Extract the (x, y) coordinate from the center of the cell holding the provided text.  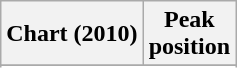
Chart (2010) (72, 34)
Peakposition (189, 34)
